Find where the given text appears and provide that cell's center as [x, y] coordinate. 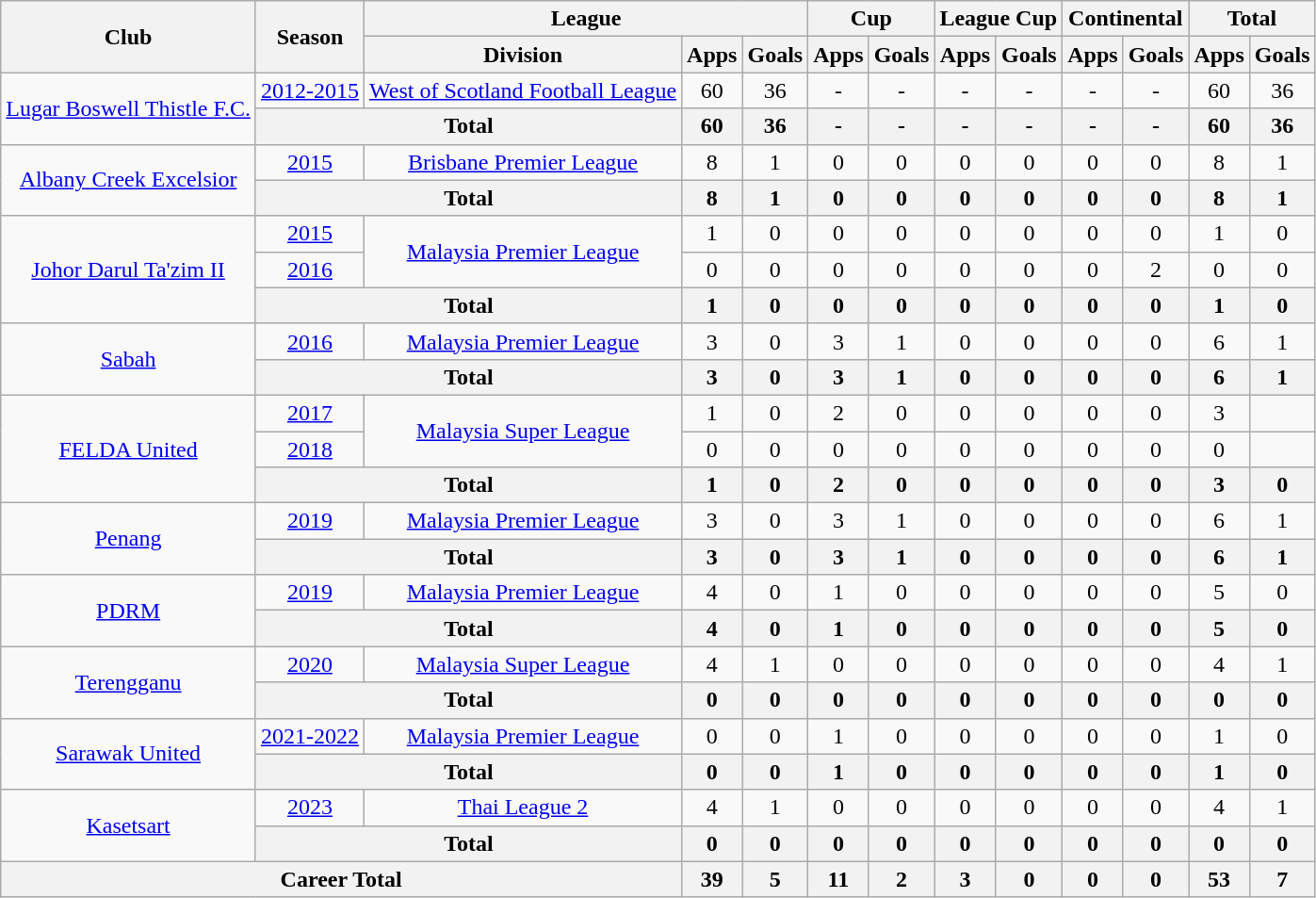
Club [128, 37]
39 [712, 879]
Johor Darul Ta'zim II [128, 269]
League Cup [999, 19]
Thai League 2 [524, 808]
Continental [1126, 19]
2018 [309, 449]
Sarawak United [128, 754]
Terengganu [128, 682]
Career Total [341, 879]
Cup [871, 19]
Lugar Boswell Thistle F.C. [128, 108]
2020 [309, 664]
Penang [128, 539]
Albany Creek Excelsior [128, 180]
West of Scotland Football League [524, 90]
FELDA United [128, 449]
League [586, 19]
11 [838, 879]
Sabah [128, 359]
PDRM [128, 611]
Division [524, 55]
2017 [309, 413]
2012-2015 [309, 90]
7 [1282, 879]
Season [309, 37]
Kasetsart [128, 825]
Brisbane Premier League [524, 162]
2023 [309, 808]
53 [1219, 879]
2021-2022 [309, 736]
